Output the (X, Y) coordinate of the center of the cell containing the given text.  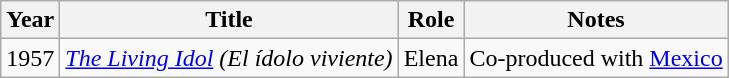
Role (431, 20)
The Living Idol (El ídolo viviente) (229, 58)
Notes (596, 20)
Co-produced with Mexico (596, 58)
Year (30, 20)
1957 (30, 58)
Title (229, 20)
Elena (431, 58)
